For the text-containing cell, return its midpoint in [X, Y] coordinate format. 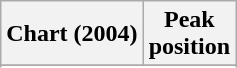
Peakposition [189, 34]
Chart (2004) [72, 34]
